Locate the cell with the specified text and output its (x, y) center coordinate. 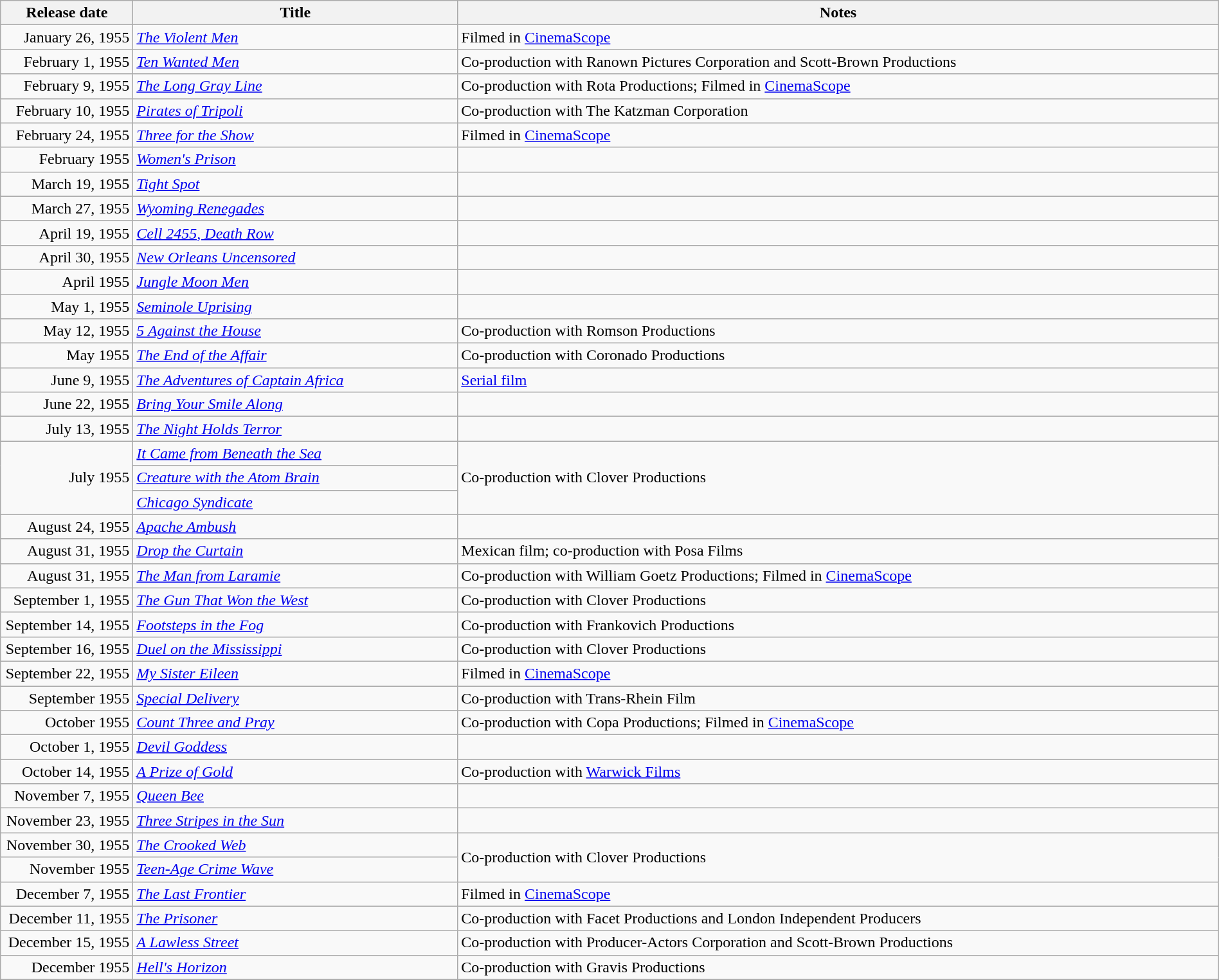
The Crooked Web (296, 845)
The Last Frontier (296, 894)
February 9, 1955 (67, 86)
December 7, 1955 (67, 894)
February 1, 1955 (67, 62)
Special Delivery (296, 698)
September 22, 1955 (67, 673)
The Violent Men (296, 37)
Devil Goddess (296, 747)
September 16, 1955 (67, 649)
Ten Wanted Men (296, 62)
Cell 2455, Death Row (296, 233)
April 1955 (67, 282)
A Lawless Street (296, 943)
June 9, 1955 (67, 380)
November 30, 1955 (67, 845)
Duel on the Mississippi (296, 649)
Mexican film; co-production with Posa Films (838, 551)
March 27, 1955 (67, 208)
May 1, 1955 (67, 307)
Drop the Curtain (296, 551)
June 22, 1955 (67, 404)
Hell's Horizon (296, 967)
It Came from Beneath the Sea (296, 453)
Title (296, 13)
Three Stripes in the Sun (296, 821)
November 23, 1955 (67, 821)
Pirates of Tripoli (296, 111)
July 1955 (67, 478)
Count Three and Pray (296, 723)
December 1955 (67, 967)
Women's Prison (296, 159)
Tight Spot (296, 184)
Three for the Show (296, 135)
October 1, 1955 (67, 747)
5 Against the House (296, 331)
February 24, 1955 (67, 135)
Release date (67, 13)
November 1955 (67, 869)
Notes (838, 13)
April 30, 1955 (67, 257)
Co-production with Trans-Rhein Film (838, 698)
Teen-Age Crime Wave (296, 869)
New Orleans Uncensored (296, 257)
My Sister Eileen (296, 673)
Creature with the Atom Brain (296, 478)
Apache Ambush (296, 527)
The Adventures of Captain Africa (296, 380)
Serial film (838, 380)
Co-production with Coronado Productions (838, 356)
September 1955 (67, 698)
February 10, 1955 (67, 111)
Bring Your Smile Along (296, 404)
Co-production with Romson Productions (838, 331)
Footsteps in the Fog (296, 624)
May 1955 (67, 356)
The Night Holds Terror (296, 429)
Co-production with Ranown Pictures Corporation and Scott-Brown Productions (838, 62)
Chicago Syndicate (296, 502)
December 15, 1955 (67, 943)
December 11, 1955 (67, 918)
The Prisoner (296, 918)
Co-production with Warwick Films (838, 772)
January 26, 1955 (67, 37)
Queen Bee (296, 796)
Co-production with Frankovich Productions (838, 624)
Co-production with William Goetz Productions; Filmed in CinemaScope (838, 576)
Seminole Uprising (296, 307)
Co-production with Gravis Productions (838, 967)
August 24, 1955 (67, 527)
The Man from Laramie (296, 576)
March 19, 1955 (67, 184)
October 1955 (67, 723)
Jungle Moon Men (296, 282)
July 13, 1955 (67, 429)
September 14, 1955 (67, 624)
The Gun That Won the West (296, 600)
The Long Gray Line (296, 86)
A Prize of Gold (296, 772)
Wyoming Renegades (296, 208)
Co-production with Producer-Actors Corporation and Scott-Brown Productions (838, 943)
May 12, 1955 (67, 331)
Co-production with Copa Productions; Filmed in CinemaScope (838, 723)
September 1, 1955 (67, 600)
The End of the Affair (296, 356)
November 7, 1955 (67, 796)
Co-production with The Katzman Corporation (838, 111)
February 1955 (67, 159)
April 19, 1955 (67, 233)
Co-production with Rota Productions; Filmed in CinemaScope (838, 86)
October 14, 1955 (67, 772)
Co-production with Facet Productions and London Independent Producers (838, 918)
